Provide the [X, Y] coordinate of the cell's center where the given text is located.  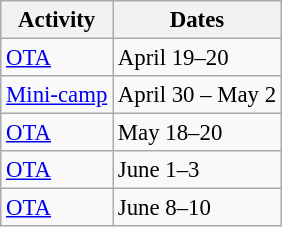
April 30 – May 2 [198, 95]
June 8–10 [198, 208]
June 1–3 [198, 170]
Dates [198, 20]
May 18–20 [198, 133]
April 19–20 [198, 58]
Mini-camp [57, 95]
Activity [57, 20]
